Detect which cell encompasses the target text, then output its (x, y) center coordinate. 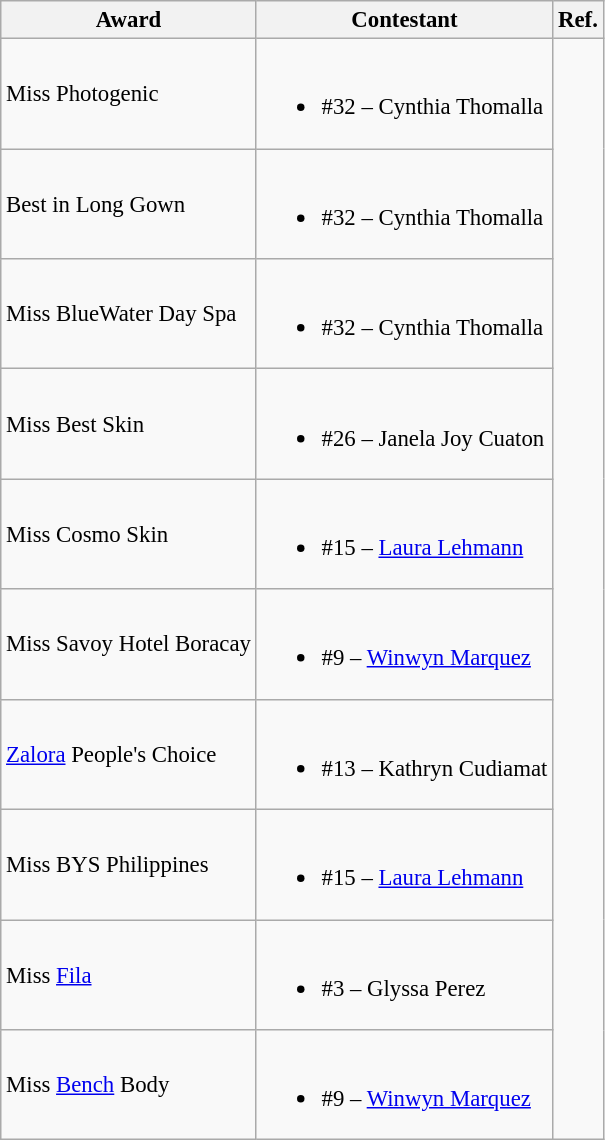
Miss Savoy Hotel Boracay (128, 644)
Miss Bench Body (128, 1085)
Zalora People's Choice (128, 754)
Ref. (578, 20)
Miss Photogenic (128, 94)
#26 – Janela Joy Cuaton (404, 424)
Miss BYS Philippines (128, 865)
Award (128, 20)
Miss Cosmo Skin (128, 534)
Miss Fila (128, 975)
#13 – Kathryn Cudiamat (404, 754)
Contestant (404, 20)
#3 – Glyssa Perez (404, 975)
Miss BlueWater Day Spa (128, 314)
Best in Long Gown (128, 204)
Miss Best Skin (128, 424)
